Locate the cell with the specified text and output its [x, y] center coordinate. 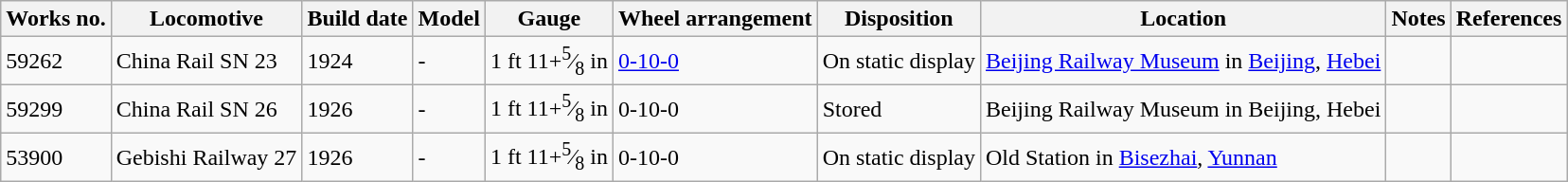
Build date [358, 19]
Model [449, 19]
China Rail SN 26 [206, 110]
Gauge [549, 19]
References [1509, 19]
Disposition [899, 19]
Location [1183, 19]
53900 [56, 157]
59299 [56, 110]
1924 [358, 61]
Wheel arrangement [715, 19]
China Rail SN 23 [206, 61]
Gebishi Railway 27 [206, 157]
59262 [56, 61]
Notes [1418, 19]
Stored [899, 110]
Old Station in Bisezhai, Yunnan [1183, 157]
Works no. [56, 19]
Locomotive [206, 19]
